Locate the cell with the specified text and output its [X, Y] center coordinate. 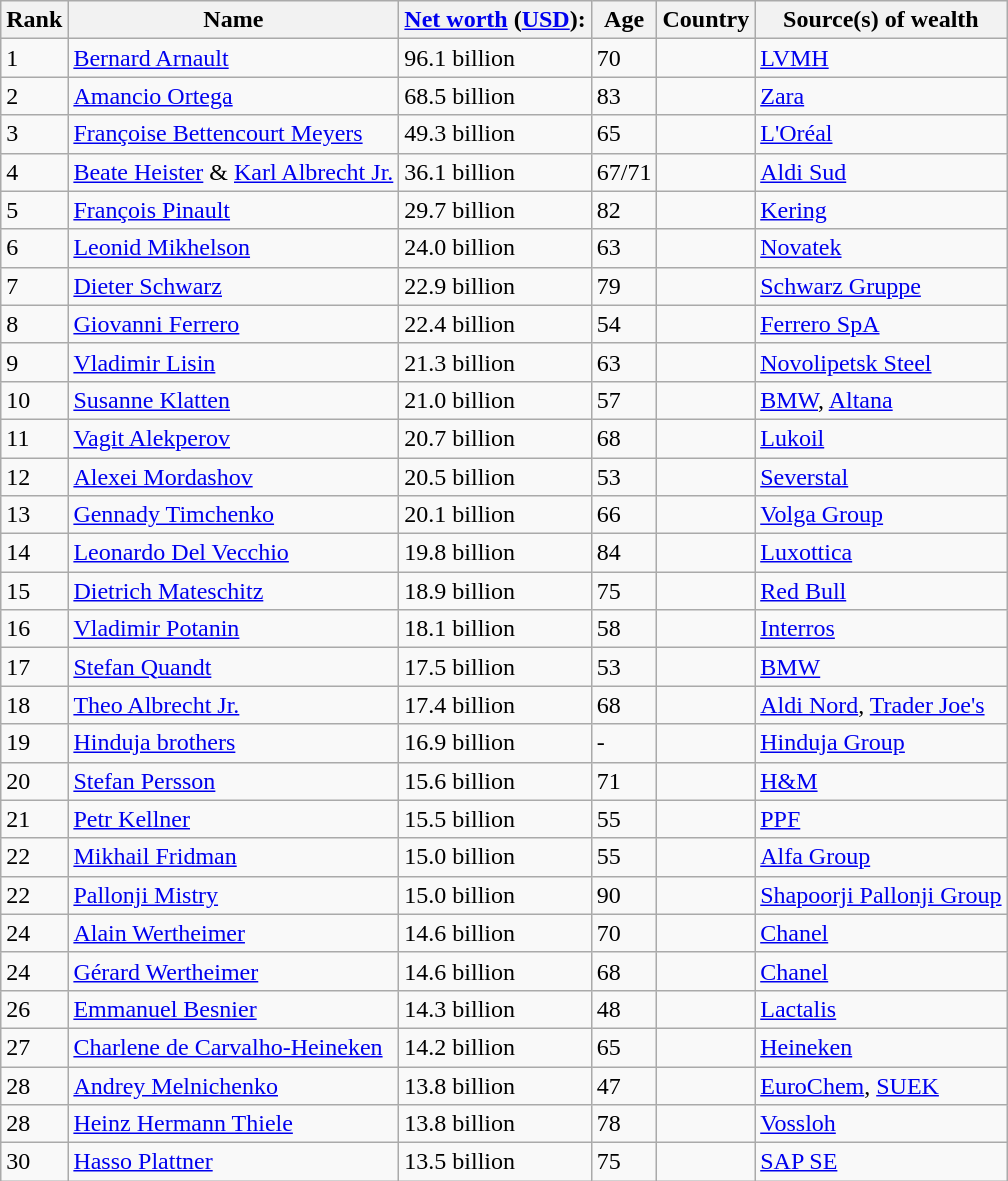
Amancio Ortega [234, 96]
LVMH [881, 58]
13 [34, 515]
Age [624, 20]
17 [34, 667]
BMW, Altana [881, 400]
Alfa Group [881, 857]
Severstal [881, 477]
15.6 billion [495, 781]
16.9 billion [495, 743]
21.3 billion [495, 362]
Ferrero SpA [881, 324]
14.3 billion [495, 1009]
49.3 billion [495, 134]
Leonardo Del Vecchio [234, 553]
14.2 billion [495, 1047]
Interros [881, 629]
Theo Albrecht Jr. [234, 705]
H&M [881, 781]
Vladimir Potanin [234, 629]
Pallonji Mistry [234, 895]
36.1 billion [495, 172]
5 [34, 210]
Schwarz Gruppe [881, 286]
Novolipetsk Steel [881, 362]
Mikhail Fridman [234, 857]
Charlene de Carvalho-Heineken [234, 1047]
Emmanuel Besnier [234, 1009]
Rank [34, 20]
82 [624, 210]
Shapoorji Pallonji Group [881, 895]
Françoise Bettencourt Meyers [234, 134]
57 [624, 400]
20 [34, 781]
27 [34, 1047]
EuroChem, SUEK [881, 1085]
71 [624, 781]
79 [624, 286]
Gérard Wertheimer [234, 971]
Beate Heister & Karl Albrecht Jr. [234, 172]
Net worth (USD): [495, 20]
20.1 billion [495, 515]
22.4 billion [495, 324]
58 [624, 629]
26 [34, 1009]
Red Bull [881, 591]
19.8 billion [495, 553]
Petr Kellner [234, 819]
Vossloh [881, 1124]
François Pinault [234, 210]
13.5 billion [495, 1162]
1 [34, 58]
21.0 billion [495, 400]
Dieter Schwarz [234, 286]
Leonid Mikhelson [234, 248]
Hinduja Group [881, 743]
30 [34, 1162]
Stefan Quandt [234, 667]
Name [234, 20]
Heinz Hermann Thiele [234, 1124]
Heineken [881, 1047]
Bernard Arnault [234, 58]
67/71 [624, 172]
SAP SE [881, 1162]
20.5 billion [495, 477]
Vladimir Lisin [234, 362]
BMW [881, 667]
54 [624, 324]
90 [624, 895]
22.9 billion [495, 286]
Country [706, 20]
Novatek [881, 248]
18.1 billion [495, 629]
14 [34, 553]
15.5 billion [495, 819]
16 [34, 629]
2 [34, 96]
10 [34, 400]
6 [34, 248]
66 [624, 515]
Alexei Mordashov [234, 477]
21 [34, 819]
48 [624, 1009]
Kering [881, 210]
47 [624, 1085]
29.7 billion [495, 210]
- [624, 743]
Aldi Sud [881, 172]
Andrey Melnichenko [234, 1085]
Aldi Nord, Trader Joe's [881, 705]
18 [34, 705]
Giovanni Ferrero [234, 324]
96.1 billion [495, 58]
11 [34, 438]
12 [34, 477]
24.0 billion [495, 248]
Hinduja brothers [234, 743]
83 [624, 96]
Alain Wertheimer [234, 933]
Source(s) of wealth [881, 20]
17.5 billion [495, 667]
3 [34, 134]
Stefan Persson [234, 781]
8 [34, 324]
78 [624, 1124]
Vagit Alekperov [234, 438]
84 [624, 553]
Dietrich Mateschitz [234, 591]
PPF [881, 819]
Volga Group [881, 515]
Lactalis [881, 1009]
9 [34, 362]
20.7 billion [495, 438]
Lukoil [881, 438]
Zara [881, 96]
17.4 billion [495, 705]
4 [34, 172]
Hasso Plattner [234, 1162]
15 [34, 591]
19 [34, 743]
18.9 billion [495, 591]
Luxottica [881, 553]
7 [34, 286]
68.5 billion [495, 96]
Susanne Klatten [234, 400]
L'Oréal [881, 134]
Gennady Timchenko [234, 515]
